From the cell containing the given text, extract its center point as [X, Y] coordinate. 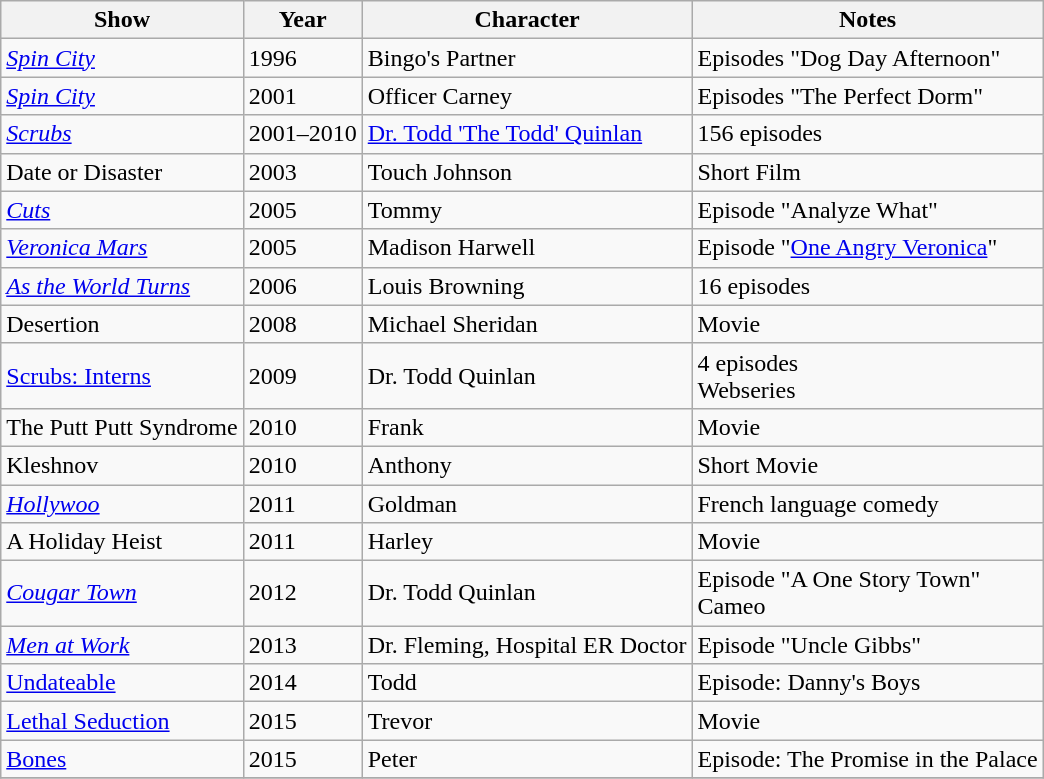
156 episodes [868, 134]
Episode "Uncle Gibbs" [868, 645]
Lethal Seduction [122, 721]
Episodes "Dog Day Afternoon" [868, 58]
Officer Carney [527, 96]
Michael Sheridan [527, 324]
Madison Harwell [527, 248]
Character [527, 20]
16 episodes [868, 286]
2014 [302, 683]
Frank [527, 427]
Tommy [527, 210]
Veronica Mars [122, 248]
French language comedy [868, 503]
Cuts [122, 210]
4 episodes Webseries [868, 376]
Goldman [527, 503]
Undateable [122, 683]
Episode "Analyze What" [868, 210]
Short Film [868, 172]
Date or Disaster [122, 172]
Scrubs [122, 134]
Episodes "The Perfect Dorm" [868, 96]
2006 [302, 286]
2008 [302, 324]
Kleshnov [122, 465]
A Holiday Heist [122, 542]
Dr. Todd 'The Todd' Quinlan [527, 134]
Episode: The Promise in the Palace [868, 759]
Bones [122, 759]
Todd [527, 683]
Year [302, 20]
Cougar Town [122, 594]
1996 [302, 58]
Desertion [122, 324]
2003 [302, 172]
Harley [527, 542]
Bingo's Partner [527, 58]
2001 [302, 96]
Short Movie [868, 465]
2013 [302, 645]
2012 [302, 594]
Show [122, 20]
Notes [868, 20]
Episode "One Angry Veronica" [868, 248]
Dr. Fleming, Hospital ER Doctor [527, 645]
Hollywoo [122, 503]
2001–2010 [302, 134]
The Putt Putt Syndrome [122, 427]
Episode: Danny's Boys [868, 683]
Louis Browning [527, 286]
As the World Turns [122, 286]
Anthony [527, 465]
Trevor [527, 721]
Touch Johnson [527, 172]
Scrubs: Interns [122, 376]
Peter [527, 759]
Episode "A One Story Town" Cameo [868, 594]
2009 [302, 376]
Men at Work [122, 645]
